Return the (X, Y) coordinate for the center point of the cell that contains the specified text.  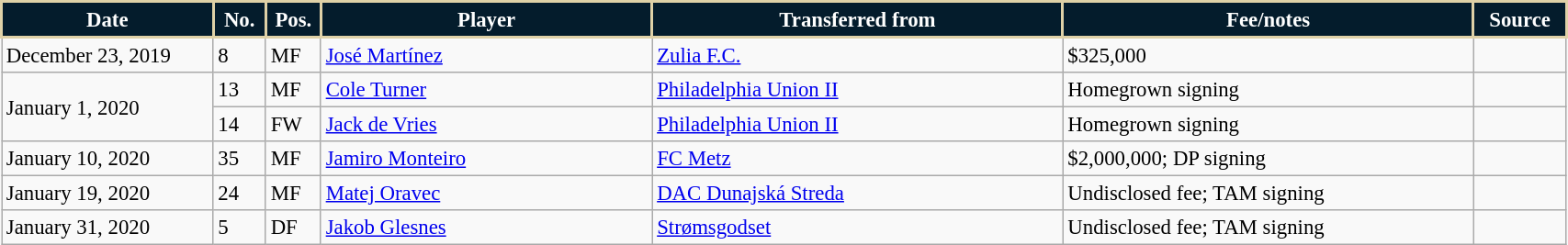
Matej Oravec (487, 194)
Date (108, 20)
December 23, 2019 (108, 55)
$325,000 (1268, 55)
FW (293, 125)
No. (239, 20)
Undisclosed fee; TAM signing (1268, 194)
January 1, 2020 (108, 106)
Pos. (293, 20)
Transferred from (858, 20)
8 (239, 55)
January 19, 2020 (108, 194)
Player (487, 20)
Cole Turner (487, 90)
José Martínez (487, 55)
DAC Dunajská Streda (858, 194)
35 (239, 159)
January 10, 2020 (108, 159)
24 (239, 194)
Jamiro Monteiro (487, 159)
13 (239, 90)
14 (239, 125)
Zulia F.C. (858, 55)
$2,000,000; DP signing (1268, 159)
Fee/notes (1268, 20)
Jack de Vries (487, 125)
Source (1519, 20)
FC Metz (858, 159)
